Return (x, y) of the center of cell containing provided text 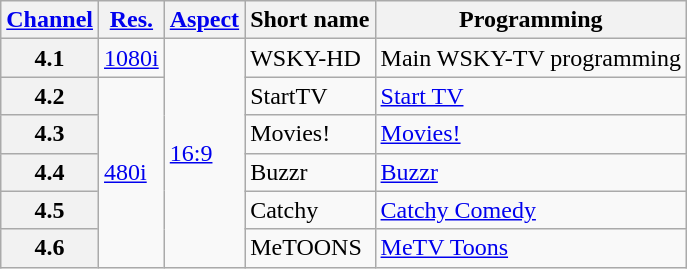
WSKY-HD (310, 58)
4.2 (50, 96)
Start TV (530, 96)
Main WSKY-TV programming (530, 58)
Catchy (310, 210)
Short name (310, 20)
4.4 (50, 172)
MeTOONS (310, 248)
Programming (530, 20)
1080i (132, 58)
4.1 (50, 58)
16:9 (204, 153)
4.3 (50, 134)
StartTV (310, 96)
Channel (50, 20)
4.5 (50, 210)
MeTV Toons (530, 248)
Res. (132, 20)
Aspect (204, 20)
480i (132, 172)
Catchy Comedy (530, 210)
4.6 (50, 248)
